From the cell containing the given text, extract its center point as (x, y) coordinate. 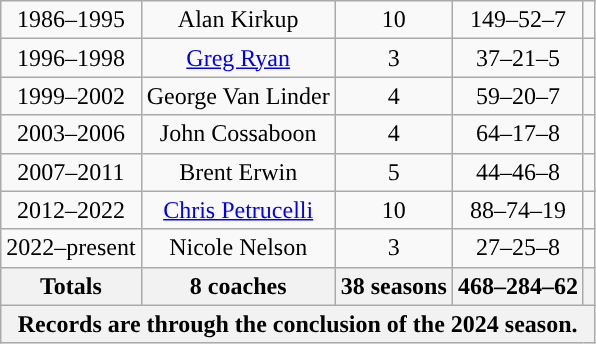
1996–1998 (71, 58)
1986–1995 (71, 20)
Greg Ryan (238, 58)
44–46–8 (518, 172)
59–20–7 (518, 96)
5 (394, 172)
468–284–62 (518, 286)
Nicole Nelson (238, 248)
Brent Erwin (238, 172)
149–52–7 (518, 20)
Chris Petrucelli (238, 210)
2003–2006 (71, 134)
2022–present (71, 248)
37–21–5 (518, 58)
2012–2022 (71, 210)
Records are through the conclusion of the 2024 season. (298, 324)
2007–2011 (71, 172)
Totals (71, 286)
64–17–8 (518, 134)
Alan Kirkup (238, 20)
8 coaches (238, 286)
38 seasons (394, 286)
George Van Linder (238, 96)
John Cossaboon (238, 134)
88–74–19 (518, 210)
1999–2002 (71, 96)
27–25–8 (518, 248)
